Detect which cell encompasses the target text, then output its [X, Y] center coordinate. 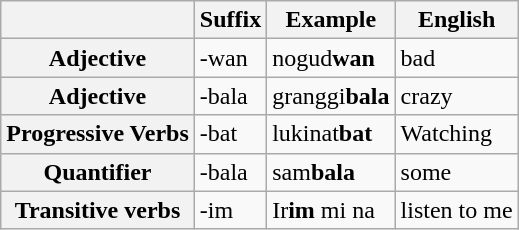
sambala [331, 172]
bad [456, 58]
Watching [456, 134]
nogudwan [331, 58]
listen to me [456, 210]
crazy [456, 96]
-bat [230, 134]
Irim mi na [331, 210]
Transitive verbs [98, 210]
Example [331, 20]
Progressive Verbs [98, 134]
lukinatbat [331, 134]
Quantifier [98, 172]
Suffix [230, 20]
English [456, 20]
granggibala [331, 96]
-im [230, 210]
-wan [230, 58]
some [456, 172]
